Scan for the cell matching the given text and deliver its [x, y] coordinate at center. 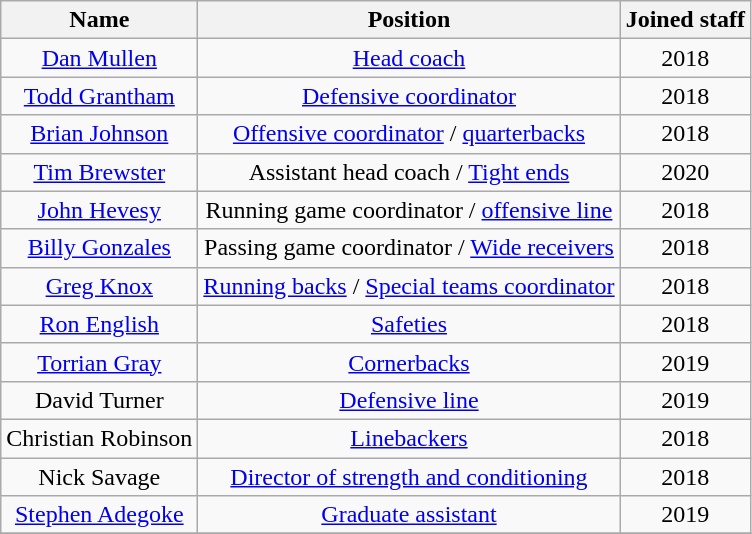
Linebackers [409, 438]
Defensive coordinator [409, 96]
Nick Savage [100, 477]
Running game coordinator / offensive line [409, 210]
Christian Robinson [100, 438]
Defensive line [409, 400]
Director of strength and conditioning [409, 477]
2020 [685, 172]
Joined staff [685, 20]
Greg Knox [100, 286]
Graduate assistant [409, 515]
Safeties [409, 324]
Tim Brewster [100, 172]
David Turner [100, 400]
Dan Mullen [100, 58]
Cornerbacks [409, 362]
Head coach [409, 58]
John Hevesy [100, 210]
Position [409, 20]
Torrian Gray [100, 362]
Passing game coordinator / Wide receivers [409, 248]
Stephen Adegoke [100, 515]
Todd Grantham [100, 96]
Assistant head coach / Tight ends [409, 172]
Offensive coordinator / quarterbacks [409, 134]
Brian Johnson [100, 134]
Running backs / Special teams coordinator [409, 286]
Name [100, 20]
Ron English [100, 324]
Billy Gonzales [100, 248]
